Locate the cell with the specified text and output its [x, y] center coordinate. 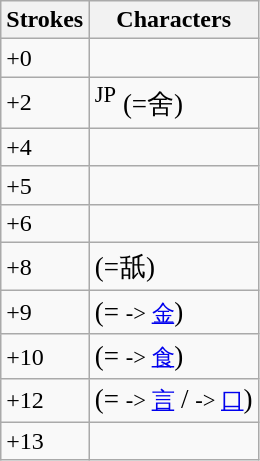
+2 [45, 102]
+10 [45, 356]
+13 [45, 441]
+4 [45, 147]
+6 [45, 223]
Strokes [45, 20]
(= -> 食) [174, 356]
JP (=舍) [174, 102]
+9 [45, 313]
Characters [174, 20]
(=舐) [174, 266]
+8 [45, 266]
+12 [45, 400]
+5 [45, 185]
(= -> 金) [174, 313]
(= -> 言 / -> 口) [174, 400]
+0 [45, 58]
